Extract the (X, Y) coordinate from the center of the cell holding the provided text.  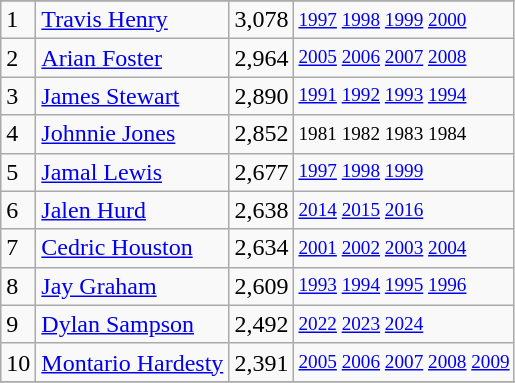
5 (18, 172)
2005 2006 2007 2008 (404, 58)
Montario Hardesty (132, 362)
1993 1994 1995 1996 (404, 286)
3,078 (262, 20)
Arian Foster (132, 58)
2,677 (262, 172)
10 (18, 362)
Jalen Hurd (132, 210)
Johnnie Jones (132, 134)
2,964 (262, 58)
1997 1998 1999 (404, 172)
2,890 (262, 96)
2014 2015 2016 (404, 210)
2,634 (262, 248)
Jamal Lewis (132, 172)
Dylan Sampson (132, 324)
2022 2023 2024 (404, 324)
2005 2006 2007 2008 2009 (404, 362)
7 (18, 248)
1 (18, 20)
2,638 (262, 210)
Travis Henry (132, 20)
2,492 (262, 324)
James Stewart (132, 96)
1997 1998 1999 2000 (404, 20)
2,609 (262, 286)
8 (18, 286)
3 (18, 96)
2,852 (262, 134)
Cedric Houston (132, 248)
1991 1992 1993 1994 (404, 96)
6 (18, 210)
4 (18, 134)
2,391 (262, 362)
Jay Graham (132, 286)
2001 2002 2003 2004 (404, 248)
2 (18, 58)
1981 1982 1983 1984 (404, 134)
9 (18, 324)
